Output the (X, Y) coordinate of the center of the cell containing the given text.  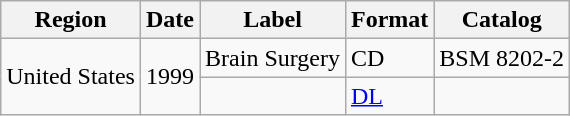
Catalog (502, 20)
Brain Surgery (273, 58)
United States (71, 77)
DL (389, 96)
Region (71, 20)
Label (273, 20)
1999 (170, 77)
BSM 8202-2 (502, 58)
Format (389, 20)
Date (170, 20)
CD (389, 58)
